Pinpoint the cell where the given text exists, returning its [X, Y] midpoint coordinate. 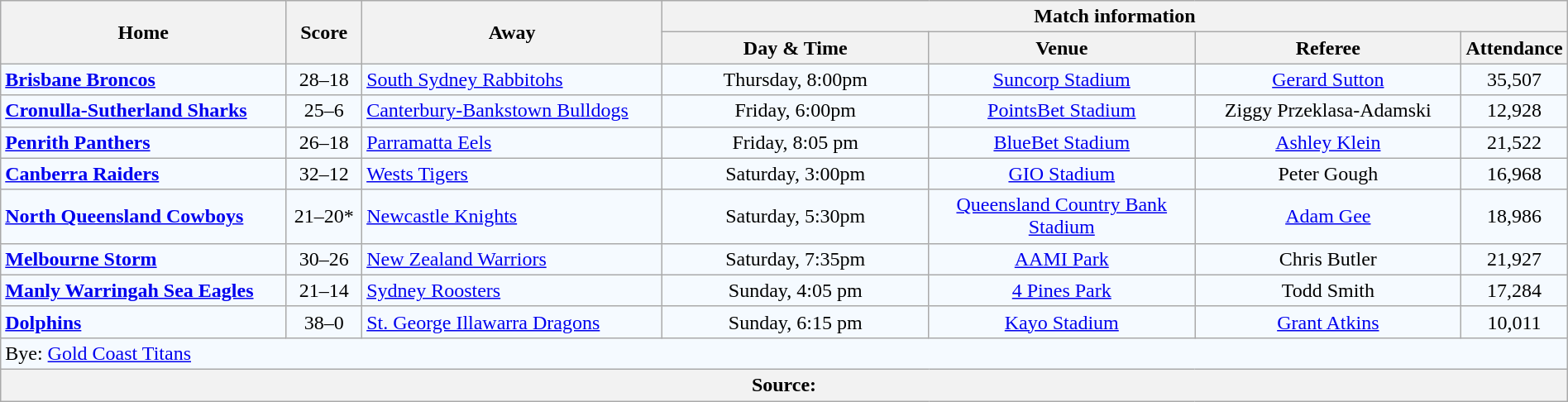
Score [324, 32]
Canberra Raiders [144, 174]
Ziggy Przeklasa-Adamski [1328, 111]
North Queensland Cowboys [144, 217]
21,927 [1514, 259]
New Zealand Warriors [513, 259]
16,968 [1514, 174]
Sunday, 6:15 pm [796, 322]
Melbourne Storm [144, 259]
Thursday, 8:00pm [796, 79]
26–18 [324, 142]
Cronulla-Sutherland Sharks [144, 111]
Day & Time [796, 48]
Home [144, 32]
Newcastle Knights [513, 217]
Sunday, 4:05 pm [796, 290]
Canterbury-Bankstown Bulldogs [513, 111]
Suncorp Stadium [1062, 79]
PointsBet Stadium [1062, 111]
Source: [784, 385]
4 Pines Park [1062, 290]
Penrith Panthers [144, 142]
10,011 [1514, 322]
South Sydney Rabbitohs [513, 79]
Sydney Roosters [513, 290]
Grant Atkins [1328, 322]
AAMI Park [1062, 259]
Match information [1115, 17]
Peter Gough [1328, 174]
32–12 [324, 174]
17,284 [1514, 290]
25–6 [324, 111]
18,986 [1514, 217]
Chris Butler [1328, 259]
38–0 [324, 322]
Adam Gee [1328, 217]
28–18 [324, 79]
Brisbane Broncos [144, 79]
35,507 [1514, 79]
12,928 [1514, 111]
Friday, 8:05 pm [796, 142]
St. George Illawarra Dragons [513, 322]
Manly Warringah Sea Eagles [144, 290]
Saturday, 3:00pm [796, 174]
Saturday, 5:30pm [796, 217]
Saturday, 7:35pm [796, 259]
Dolphins [144, 322]
Away [513, 32]
21,522 [1514, 142]
BlueBet Stadium [1062, 142]
Todd Smith [1328, 290]
Friday, 6:00pm [796, 111]
Referee [1328, 48]
21–20* [324, 217]
Queensland Country Bank Stadium [1062, 217]
30–26 [324, 259]
Parramatta Eels [513, 142]
Ashley Klein [1328, 142]
Gerard Sutton [1328, 79]
21–14 [324, 290]
Bye: Gold Coast Titans [784, 353]
Venue [1062, 48]
Kayo Stadium [1062, 322]
Attendance [1514, 48]
GIO Stadium [1062, 174]
Wests Tigers [513, 174]
